Determine the [X, Y] coordinate at the center of the cell enclosing the given text.  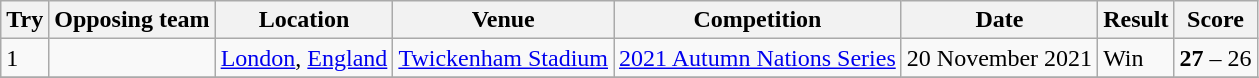
Score [1216, 20]
Win [1136, 58]
Date [999, 20]
1 [25, 58]
Twickenham Stadium [504, 58]
20 November 2021 [999, 58]
Location [304, 20]
2021 Autumn Nations Series [758, 58]
Venue [504, 20]
London, England [304, 58]
Try [25, 20]
Opposing team [132, 20]
Competition [758, 20]
Result [1136, 20]
27 – 26 [1216, 58]
